Detect which cell encompasses the target text, then output its [x, y] center coordinate. 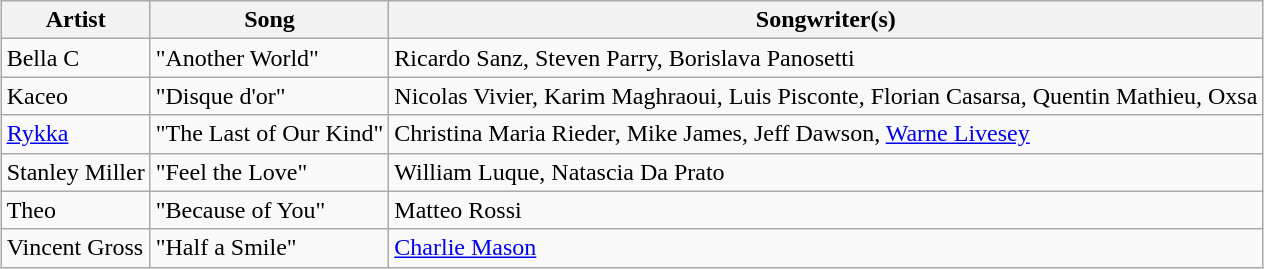
William Luque, Natascia Da Prato [826, 172]
"Another World" [270, 58]
Nicolas Vivier, Karim Maghraoui, Luis Pisconte, Florian Casarsa, Quentin Mathieu, Oxsa [826, 96]
Matteo Rossi [826, 210]
Stanley Miller [76, 172]
Rykka [76, 134]
Bella C [76, 58]
"Half a Smile" [270, 248]
Christina Maria Rieder, Mike James, Jeff Dawson, Warne Livesey [826, 134]
Ricardo Sanz, Steven Parry, Borislava Panosetti [826, 58]
Theo [76, 210]
Songwriter(s) [826, 20]
Artist [76, 20]
Vincent Gross [76, 248]
"Because of You" [270, 210]
Kaceo [76, 96]
Charlie Mason [826, 248]
Song [270, 20]
"The Last of Our Kind" [270, 134]
"Feel the Love" [270, 172]
"Disque d'or" [270, 96]
